Search for the cell housing the specified text and yield its (x, y) center coordinate. 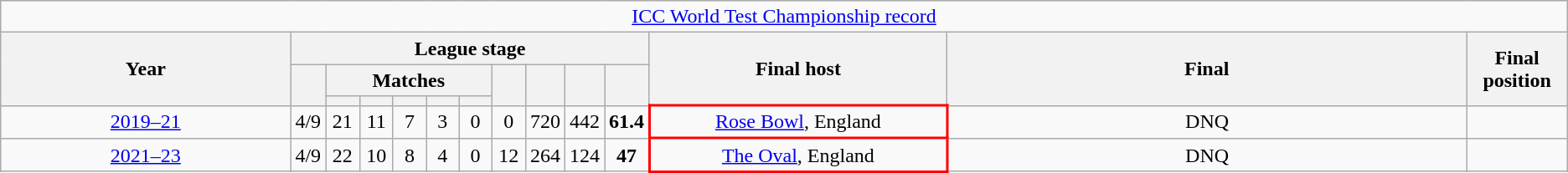
264 (544, 155)
7 (409, 122)
Matches (409, 80)
442 (585, 122)
47 (627, 155)
61.4 (627, 122)
Final position (1517, 69)
Final host (797, 69)
2021–23 (146, 155)
The Oval, England (797, 155)
Rose Bowl, England (797, 122)
League stage (470, 48)
12 (508, 155)
Final (1206, 69)
720 (544, 122)
124 (585, 155)
22 (343, 155)
4 (442, 155)
ICC World Test Championship record (784, 17)
3 (442, 122)
8 (409, 155)
2019–21 (146, 122)
11 (376, 122)
21 (343, 122)
Year (146, 69)
10 (376, 155)
